For the text-containing cell, return its midpoint in [X, Y] coordinate format. 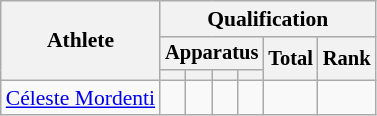
Céleste Mordenti [80, 98]
Total [290, 58]
Athlete [80, 40]
Apparatus [212, 54]
Rank [347, 58]
Qualification [268, 19]
